Identify which cell holds the provided text, then report its (X, Y) central coordinate. 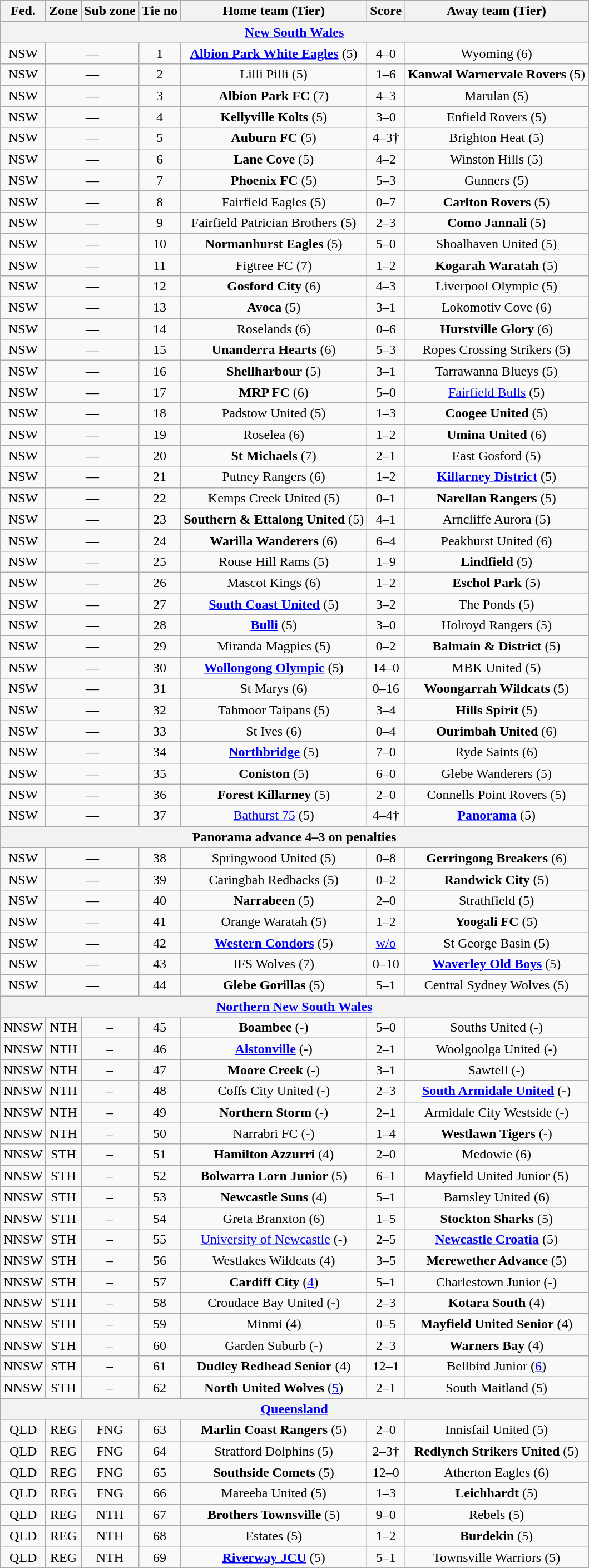
Boambee (-) (274, 1028)
Townsville Warriors (5) (497, 1557)
Riverway JCU (5) (274, 1557)
12–1 (386, 1367)
Padstow United (5) (274, 413)
4–3† (386, 138)
Albion Park FC (7) (274, 96)
35 (159, 773)
45 (159, 1028)
10 (159, 244)
Fed. (23, 11)
Lane Cove (5) (274, 159)
Ourimbah United (6) (497, 731)
47 (159, 1070)
Liverpool Olympic (5) (497, 287)
14–0 (386, 668)
Marulan (5) (497, 96)
w/o (386, 943)
42 (159, 943)
Lilli Pilli (5) (274, 75)
South Armidale United (-) (497, 1091)
Balmain & District (5) (497, 647)
41 (159, 921)
Narrabeen (5) (274, 900)
20 (159, 456)
55 (159, 1239)
Putney Rangers (6) (274, 477)
Newcastle Croatia (5) (497, 1239)
48 (159, 1091)
56 (159, 1260)
Mayfield United Senior (4) (497, 1324)
Roselands (6) (274, 329)
Panorama (5) (497, 816)
Brighton Heat (5) (497, 138)
4–1 (386, 519)
Score (386, 11)
Strathfield (5) (497, 900)
0–4 (386, 731)
39 (159, 879)
Wyoming (6) (497, 53)
Away team (Tier) (497, 11)
0–6 (386, 329)
Central Sydney Wolves (5) (497, 985)
Tahmoor Taipans (5) (274, 710)
1 (159, 53)
Medowie (6) (497, 1155)
33 (159, 731)
6–0 (386, 773)
Waverley Old Boys (5) (497, 964)
Avoca (5) (274, 308)
Hurstville Glory (6) (497, 329)
66 (159, 1493)
65 (159, 1472)
25 (159, 561)
49 (159, 1112)
Kanwal Warnervale Rovers (5) (497, 75)
Warilla Wanderers (6) (274, 540)
1–5 (386, 1218)
12 (159, 287)
9–0 (386, 1515)
Unanderra Hearts (6) (274, 350)
11 (159, 265)
Coniston (5) (274, 773)
Westlakes Wildcats (4) (274, 1260)
Bathurst 75 (5) (274, 816)
24 (159, 540)
Gerringong Breakers (6) (497, 858)
Mascot Kings (6) (274, 583)
Enfield Rovers (5) (497, 117)
Panorama advance 4–3 on penalties (295, 837)
Lokomotiv Cove (6) (497, 308)
Auburn FC (5) (274, 138)
1–9 (386, 561)
57 (159, 1281)
Winston Hills (5) (497, 159)
Bulli (5) (274, 625)
6–4 (386, 540)
29 (159, 647)
Alstonville (-) (274, 1049)
3–2 (386, 604)
Arncliffe Aurora (5) (497, 519)
Brothers Townsville (5) (274, 1515)
St Michaels (7) (274, 456)
Hills Spirit (5) (497, 710)
Shoalhaven United (5) (497, 244)
62 (159, 1388)
19 (159, 435)
1–6 (386, 75)
Como Jannali (5) (497, 223)
St George Basin (5) (497, 943)
MBK United (5) (497, 668)
18 (159, 413)
Miranda Magpies (5) (274, 647)
Southern & Ettalong United (5) (274, 519)
Redlynch Strikers United (5) (497, 1451)
26 (159, 583)
Shellharbour (5) (274, 371)
Dudley Redhead Senior (4) (274, 1367)
9 (159, 223)
Yoogali FC (5) (497, 921)
50 (159, 1133)
Narrabri FC (-) (274, 1133)
13 (159, 308)
Randwick City (5) (497, 879)
IFS Wolves (7) (274, 964)
Armidale City Westside (-) (497, 1112)
53 (159, 1197)
Eschol Park (5) (497, 583)
7 (159, 180)
Innisfail United (5) (497, 1430)
Gunners (5) (497, 180)
3 (159, 96)
Glebe Gorillas (5) (274, 985)
30 (159, 668)
15 (159, 350)
44 (159, 985)
Peakhurst United (6) (497, 540)
Kemps Creek United (5) (274, 498)
Normanhurst Eagles (5) (274, 244)
South Coast United (5) (274, 604)
32 (159, 710)
4 (159, 117)
Albion Park White Eagles (5) (274, 53)
Northbridge (5) (274, 752)
Wollongong Olympic (5) (274, 668)
16 (159, 371)
69 (159, 1557)
34 (159, 752)
Burdekin (5) (497, 1536)
Mayfield United Junior (5) (497, 1176)
Westlawn Tigers (-) (497, 1133)
4–2 (386, 159)
Stratford Dolphins (5) (274, 1451)
Connells Point Rovers (5) (497, 795)
52 (159, 1176)
43 (159, 964)
63 (159, 1430)
Gosford City (6) (274, 287)
Woolgoolga United (-) (497, 1049)
28 (159, 625)
Sawtell (-) (497, 1070)
Rouse Hill Rams (5) (274, 561)
Springwood United (5) (274, 858)
5 (159, 138)
Caringbah Redbacks (5) (274, 879)
6–1 (386, 1176)
Merewether Advance (5) (497, 1260)
New South Wales (295, 32)
Cardiff City (4) (274, 1281)
Bolwarra Lorn Junior (5) (274, 1176)
38 (159, 858)
Tie no (159, 11)
Kellyville Kolts (5) (274, 117)
Marlin Coast Rangers (5) (274, 1430)
Atherton Eagles (6) (497, 1472)
0–7 (386, 201)
Orange Waratah (5) (274, 921)
0–1 (386, 498)
Northern New South Wales (295, 1007)
58 (159, 1303)
0–10 (386, 964)
0–5 (386, 1324)
Killarney District (5) (497, 477)
Warners Bay (4) (497, 1345)
Forest Killarney (5) (274, 795)
East Gosford (5) (497, 456)
Holroyd Rangers (5) (497, 625)
Zone (63, 11)
Umina United (6) (497, 435)
40 (159, 900)
Western Condors (5) (274, 943)
Greta Branxton (6) (274, 1218)
Hamilton Azzurri (4) (274, 1155)
Sub zone (110, 11)
Northern Storm (-) (274, 1112)
Minmi (4) (274, 1324)
Kogarah Waratah (5) (497, 265)
Barnsley United (6) (497, 1197)
3–4 (386, 710)
Woongarrah Wildcats (5) (497, 689)
4–4† (386, 816)
Roselea (6) (274, 435)
6 (159, 159)
Queensland (295, 1409)
Carlton Rovers (5) (497, 201)
23 (159, 519)
61 (159, 1367)
67 (159, 1515)
Newcastle Suns (4) (274, 1197)
MRP FC (6) (274, 392)
22 (159, 498)
Kotara South (4) (497, 1303)
Lindfield (5) (497, 561)
Ryde Saints (6) (497, 752)
North United Wolves (5) (274, 1388)
14 (159, 329)
4–0 (386, 53)
3–5 (386, 1260)
21 (159, 477)
The Ponds (5) (497, 604)
12–0 (386, 1472)
Ropes Crossing Strikers (5) (497, 350)
2–3† (386, 1451)
Charlestown Junior (-) (497, 1281)
8 (159, 201)
Fairfield Patrician Brothers (5) (274, 223)
South Maitland (5) (497, 1388)
St Ives (6) (274, 731)
36 (159, 795)
St Marys (6) (274, 689)
Moore Creek (-) (274, 1070)
Coogee United (5) (497, 413)
Rebels (5) (497, 1515)
Souths United (-) (497, 1028)
Fairfield Eagles (5) (274, 201)
2–5 (386, 1239)
Garden Suburb (-) (274, 1345)
Narellan Rangers (5) (497, 498)
Bellbird Junior (6) (497, 1367)
7–0 (386, 752)
2 (159, 75)
31 (159, 689)
Glebe Wanderers (5) (497, 773)
Mareeba United (5) (274, 1493)
Estates (5) (274, 1536)
51 (159, 1155)
59 (159, 1324)
Phoenix FC (5) (274, 180)
Stockton Sharks (5) (497, 1218)
Coffs City United (-) (274, 1091)
University of Newcastle (-) (274, 1239)
Croudace Bay United (-) (274, 1303)
Southside Comets (5) (274, 1472)
68 (159, 1536)
0–8 (386, 858)
Leichhardt (5) (497, 1493)
Home team (Tier) (274, 11)
37 (159, 816)
1–4 (386, 1133)
54 (159, 1218)
64 (159, 1451)
17 (159, 392)
Fairfield Bulls (5) (497, 392)
60 (159, 1345)
Figtree FC (7) (274, 265)
27 (159, 604)
Tarrawanna Blueys (5) (497, 371)
46 (159, 1049)
0–16 (386, 689)
